Scan for the cell matching the given text and deliver its [X, Y] coordinate at center. 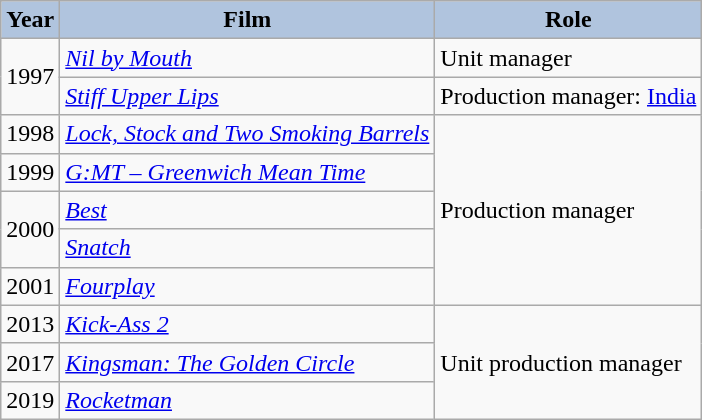
Production manager: India [568, 96]
Stiff Upper Lips [248, 96]
Fourplay [248, 286]
Snatch [248, 248]
Unit production manager [568, 362]
2001 [30, 286]
2013 [30, 324]
G:MT – Greenwich Mean Time [248, 172]
Role [568, 20]
Unit manager [568, 58]
Kick-Ass 2 [248, 324]
Production manager [568, 210]
Year [30, 20]
2017 [30, 362]
2019 [30, 400]
1997 [30, 77]
Best [248, 210]
1999 [30, 172]
Lock, Stock and Two Smoking Barrels [248, 134]
Nil by Mouth [248, 58]
2000 [30, 229]
1998 [30, 134]
Film [248, 20]
Rocketman [248, 400]
Kingsman: The Golden Circle [248, 362]
